Search for the cell housing the specified text and yield its (X, Y) center coordinate. 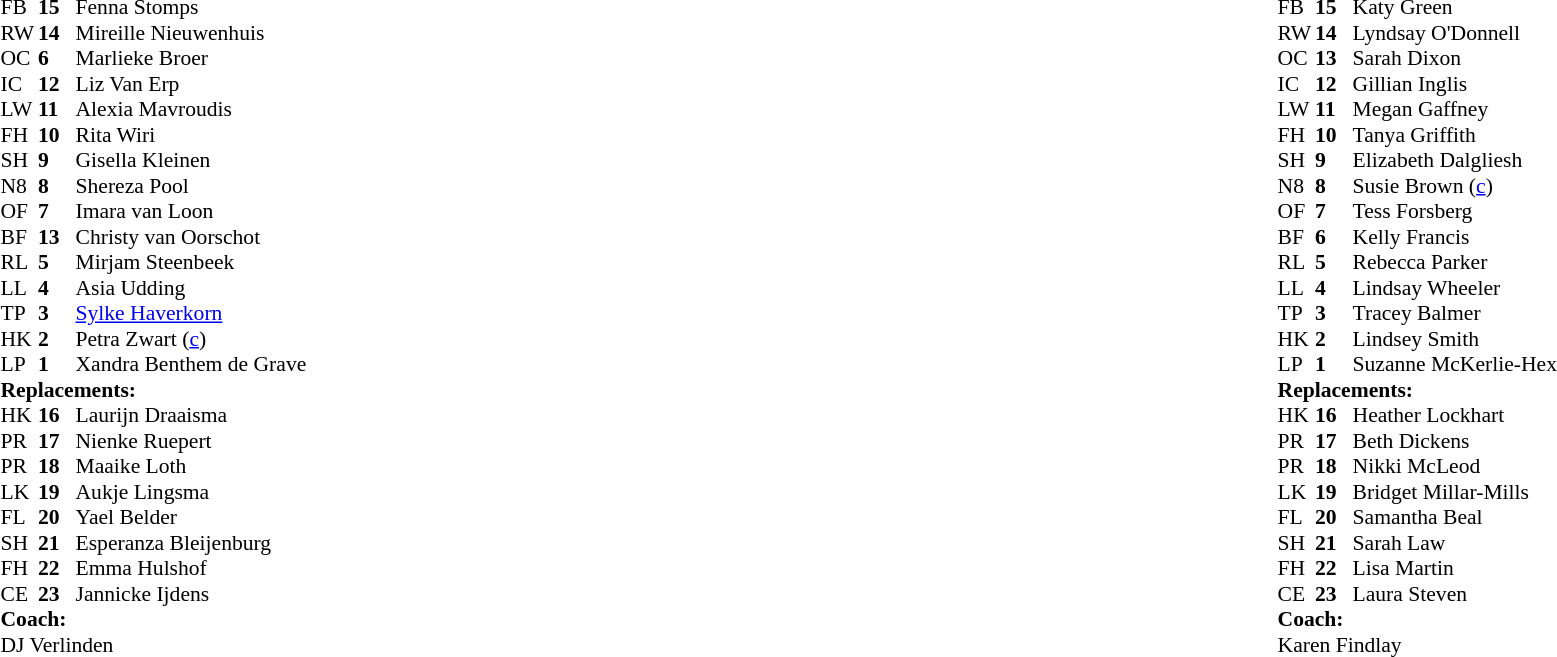
Kelly Francis (1455, 237)
Gisella Kleinen (192, 161)
Mirjam Steenbeek (192, 263)
Laurijn Draaisma (192, 415)
Jannicke Ijdens (192, 594)
Sylke Haverkorn (192, 313)
Maaike Loth (192, 467)
Laura Steven (1455, 594)
Bridget Millar-Mills (1455, 492)
Lindsey Smith (1455, 339)
Shereza Pool (192, 186)
Tracey Balmer (1455, 313)
Sarah Dixon (1455, 59)
Gillian Inglis (1455, 84)
Heather Lockhart (1455, 415)
Elizabeth Dalgliesh (1455, 161)
Megan Gaffney (1455, 109)
Yael Belder (192, 517)
Tanya Griffith (1455, 135)
Tess Forsberg (1455, 211)
Esperanza Bleijenburg (192, 543)
Imara van Loon (192, 211)
Petra Zwart (c) (192, 339)
Mireille Nieuwenhuis (192, 33)
Marlieke Broer (192, 59)
Rita Wiri (192, 135)
Lisa Martin (1455, 569)
Alexia Mavroudis (192, 109)
Nienke Ruepert (192, 441)
Samantha Beal (1455, 517)
Sarah Law (1455, 543)
Susie Brown (c) (1455, 186)
Lindsay Wheeler (1455, 288)
Nikki McLeod (1455, 467)
Lyndsay O'Donnell (1455, 33)
Aukje Lingsma (192, 492)
Rebecca Parker (1455, 263)
Emma Hulshof (192, 569)
Beth Dickens (1455, 441)
Suzanne McKerlie-Hex (1455, 365)
Asia Udding (192, 288)
Liz Van Erp (192, 84)
Christy van Oorschot (192, 237)
Xandra Benthem de Grave (192, 365)
